From the cell containing the given text, extract its center point as (x, y) coordinate. 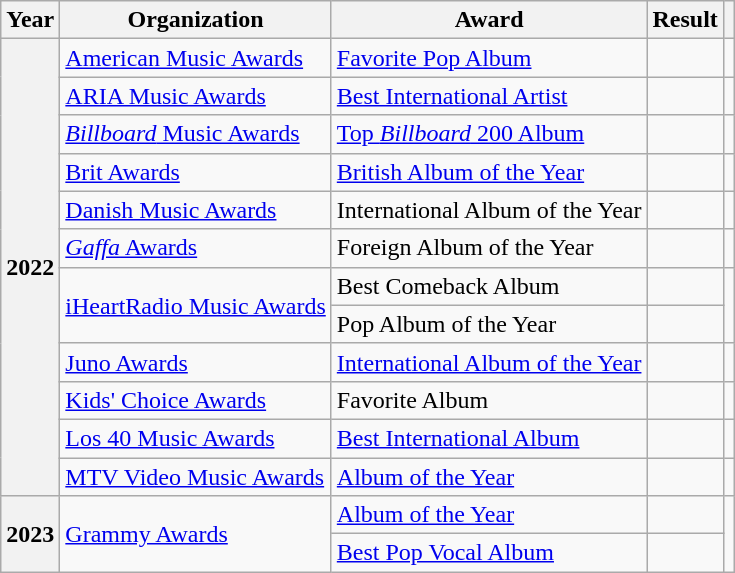
Top Billboard 200 Album (489, 134)
Favorite Pop Album (489, 58)
iHeartRadio Music Awards (196, 305)
Juno Awards (196, 362)
Award (489, 20)
Year (30, 20)
MTV Video Music Awards (196, 477)
Gaffa Awards (196, 248)
ARIA Music Awards (196, 96)
Grammy Awards (196, 534)
Organization (196, 20)
Best Pop Vocal Album (489, 553)
Result (685, 20)
Best International Album (489, 438)
Brit Awards (196, 172)
Foreign Album of the Year (489, 248)
Best International Artist (489, 96)
Danish Music Awards (196, 210)
Best Comeback Album (489, 286)
Kids' Choice Awards (196, 400)
Favorite Album (489, 400)
British Album of the Year (489, 172)
Los 40 Music Awards (196, 438)
Pop Album of the Year (489, 324)
2022 (30, 268)
Billboard Music Awards (196, 134)
2023 (30, 534)
American Music Awards (196, 58)
